Locate the cell with the specified text and output its [X, Y] center coordinate. 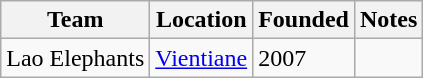
2007 [304, 58]
Lao Elephants [76, 58]
Location [202, 20]
Founded [304, 20]
Notes [388, 20]
Vientiane [202, 58]
Team [76, 20]
